Scan for the cell matching the given text and deliver its (X, Y) coordinate at center. 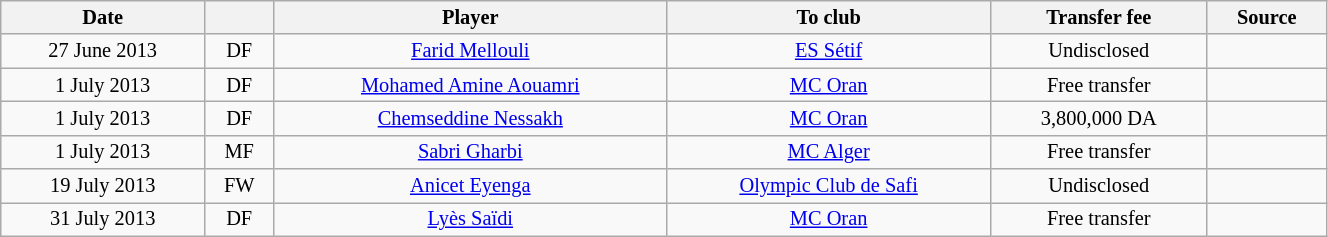
Olympic Club de Safi (829, 186)
Sabri Gharbi (470, 152)
To club (829, 17)
31 July 2013 (103, 219)
Chemseddine Nessakh (470, 118)
Date (103, 17)
FW (240, 186)
Anicet Eyenga (470, 186)
ES Sétif (829, 51)
Farid Mellouli (470, 51)
Source (1266, 17)
Transfer fee (1098, 17)
MF (240, 152)
MC Alger (829, 152)
Player (470, 17)
Lyès Saïdi (470, 219)
19 July 2013 (103, 186)
3,800,000 DA (1098, 118)
27 June 2013 (103, 51)
Mohamed Amine Aouamri (470, 85)
